Capture the cell that displays the provided text and extract its [X, Y] central coordinate. 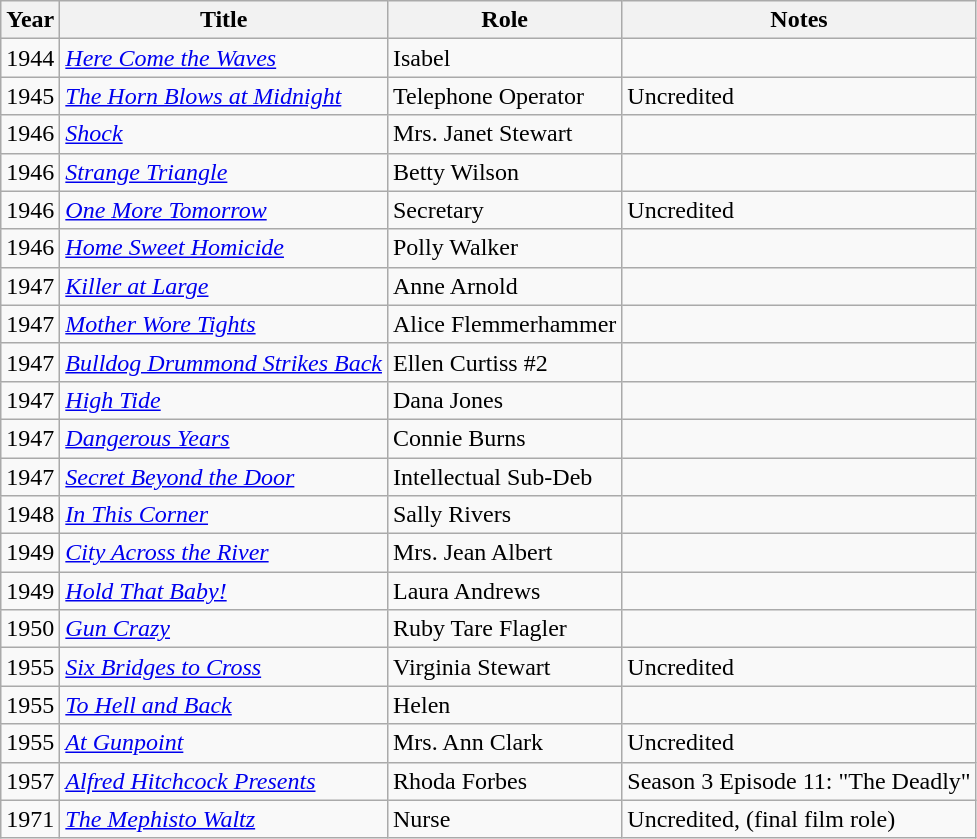
Title [224, 20]
At Gunpoint [224, 743]
Rhoda Forbes [504, 781]
To Hell and Back [224, 705]
Season 3 Episode 11: "The Deadly" [799, 781]
Laura Andrews [504, 591]
Mrs. Ann Clark [504, 743]
Bulldog Drummond Strikes Back [224, 362]
Gun Crazy [224, 629]
Uncredited, (final film role) [799, 819]
Year [30, 20]
Isabel [504, 58]
Polly Walker [504, 248]
Mother Wore Tights [224, 324]
Secretary [504, 210]
Mrs. Janet Stewart [504, 134]
Nurse [504, 819]
Role [504, 20]
1945 [30, 96]
Alfred Hitchcock Presents [224, 781]
Hold That Baby! [224, 591]
Anne Arnold [504, 286]
Here Come the Waves [224, 58]
In This Corner [224, 515]
Home Sweet Homicide [224, 248]
1948 [30, 515]
Alice Flemmerhammer [504, 324]
1944 [30, 58]
High Tide [224, 400]
Mrs. Jean Albert [504, 553]
1950 [30, 629]
Six Bridges to Cross [224, 667]
Shock [224, 134]
1971 [30, 819]
Dana Jones [504, 400]
Connie Burns [504, 438]
City Across the River [224, 553]
Killer at Large [224, 286]
The Horn Blows at Midnight [224, 96]
Notes [799, 20]
Betty Wilson [504, 172]
One More Tomorrow [224, 210]
The Mephisto Waltz [224, 819]
Ellen Curtiss #2 [504, 362]
Telephone Operator [504, 96]
Helen [504, 705]
Secret Beyond the Door [224, 477]
1957 [30, 781]
Ruby Tare Flagler [504, 629]
Intellectual Sub-Deb [504, 477]
Dangerous Years [224, 438]
Strange Triangle [224, 172]
Virginia Stewart [504, 667]
Sally Rivers [504, 515]
